Return the (X, Y) coordinate for the center point of the cell that contains the specified text.  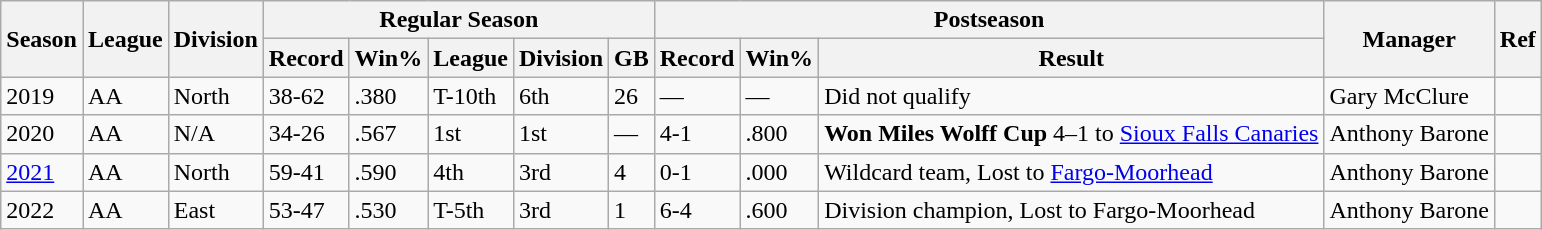
Manager (1409, 39)
4-1 (697, 134)
34-26 (306, 134)
2022 (42, 210)
2021 (42, 172)
Result (1072, 58)
.600 (780, 210)
.590 (388, 172)
53-47 (306, 210)
.000 (780, 172)
GB (632, 58)
6th (560, 96)
4th (471, 172)
Won Miles Wolff Cup 4–1 to Sioux Falls Canaries (1072, 134)
Division champion, Lost to Fargo-Moorhead (1072, 210)
59-41 (306, 172)
2019 (42, 96)
.800 (780, 134)
Season (42, 39)
38-62 (306, 96)
4 (632, 172)
T-10th (471, 96)
Ref (1518, 39)
Did not qualify (1072, 96)
.567 (388, 134)
2020 (42, 134)
N/A (216, 134)
26 (632, 96)
.380 (388, 96)
Regular Season (458, 20)
Wildcard team, Lost to Fargo-Moorhead (1072, 172)
Postseason (989, 20)
Gary McClure (1409, 96)
T-5th (471, 210)
East (216, 210)
1 (632, 210)
.530 (388, 210)
6-4 (697, 210)
0-1 (697, 172)
